Determine the (X, Y) coordinate at the center of the cell enclosing the given text.  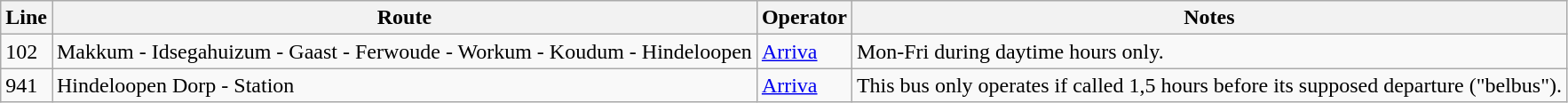
102 (27, 51)
Mon-Fri during daytime hours only. (1209, 51)
Line (27, 18)
This bus only operates if called 1,5 hours before its supposed departure ("belbus"). (1209, 85)
Makkum - Idsegahuizum - Gaast - Ferwoude - Workum - Koudum - Hindeloopen (404, 51)
Route (404, 18)
Operator (804, 18)
Notes (1209, 18)
941 (27, 85)
Hindeloopen Dorp - Station (404, 85)
